For the text-containing cell, return its midpoint in [x, y] coordinate format. 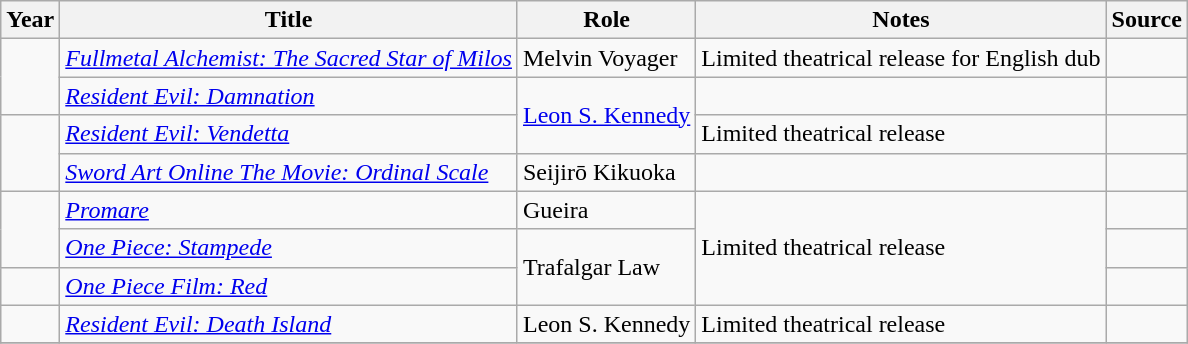
Seijirō Kikuoka [606, 172]
Notes [901, 20]
One Piece Film: Red [289, 286]
Melvin Voyager [606, 58]
Limited theatrical release for English dub [901, 58]
Resident Evil: Damnation [289, 96]
Title [289, 20]
Year [30, 20]
Source [1146, 20]
Resident Evil: Vendetta [289, 134]
Trafalgar Law [606, 267]
Gueira [606, 210]
One Piece: Stampede [289, 248]
Promare [289, 210]
Resident Evil: Death Island [289, 324]
Sword Art Online The Movie: Ordinal Scale [289, 172]
Role [606, 20]
Fullmetal Alchemist: The Sacred Star of Milos [289, 58]
